Search for the cell housing the specified text and yield its (x, y) center coordinate. 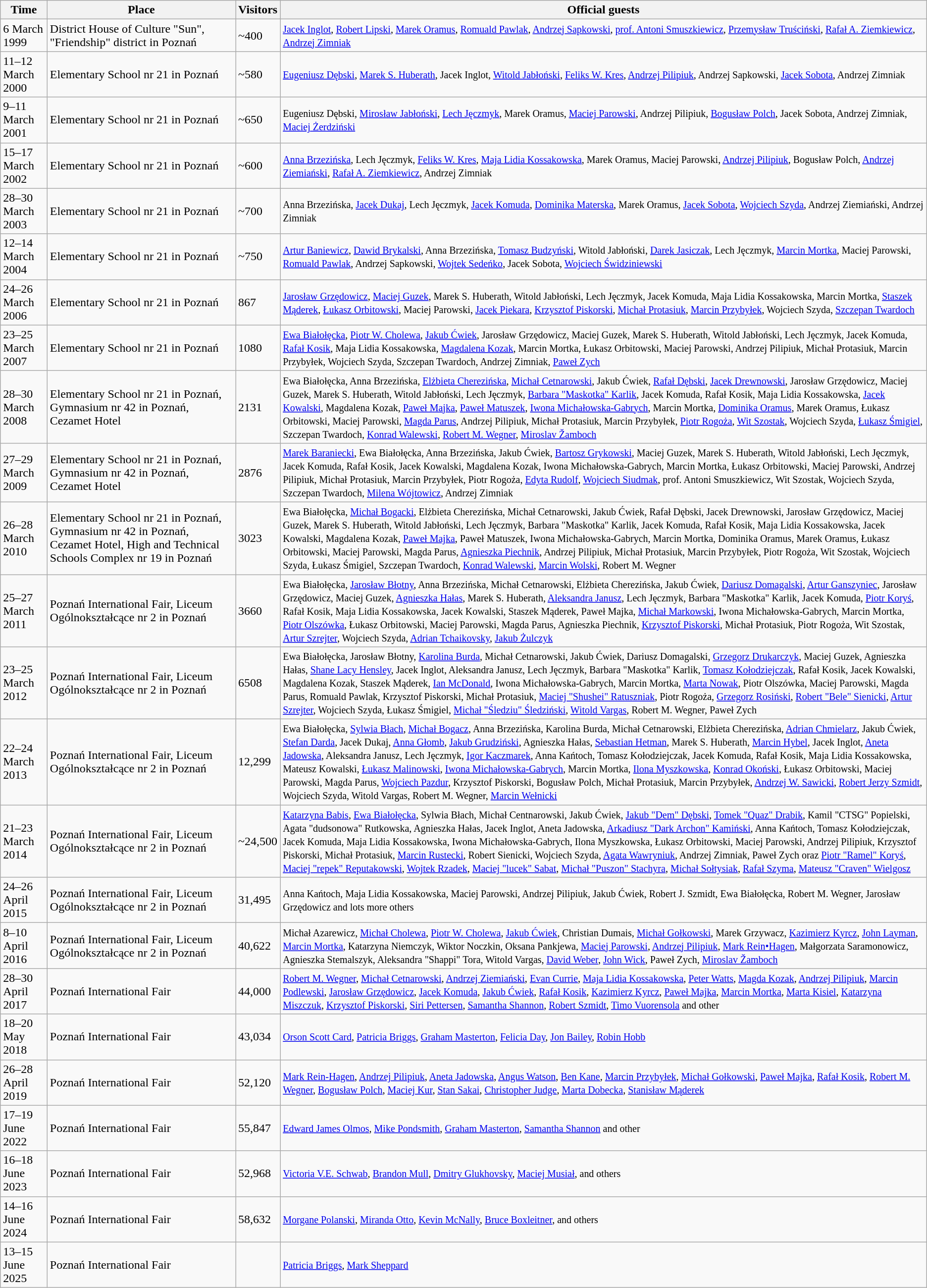
28–30 March 2008 (24, 407)
9–11 March 2001 (24, 120)
District House of Culture "Sun", "Friendship" district in Poznań (141, 36)
13–15 June 2025 (24, 1265)
6508 (258, 683)
43,034 (258, 1037)
12–14 March 2004 (24, 257)
17–19 June 2022 (24, 1128)
2876 (258, 473)
1080 (258, 348)
12,299 (258, 762)
31,495 (258, 900)
Orson Scott Card, Patricia Briggs, Graham Masterton, Felicia Day, Jon Bailey, Robin Hobb (604, 1037)
Visitors (258, 10)
Victoria V.E. Schwab, Brandon Mull, Dmitry Glukhovsky, Maciej Musiał, and others (604, 1174)
~750 (258, 257)
Elementary School nr 21 in Poznań, Gymnasium nr 42 in Poznań, Cezamet Hotel, High and Technical Schools Complex nr 19 in Poznań (141, 538)
3660 (258, 611)
11–12 March 2000 (24, 74)
25–27 March 2011 (24, 611)
Time (24, 10)
867 (258, 302)
~700 (258, 211)
2131 (258, 407)
Official guests (604, 10)
23–25 March 2012 (24, 683)
Patricia Briggs, Mark Sheppard (604, 1265)
6 March 1999 (24, 36)
15–17 March 2002 (24, 165)
24–26 April 2015 (24, 900)
24–26 March 2006 (24, 302)
23–25 March 2007 (24, 348)
8–10 April 2016 (24, 946)
Edward James Olmos, Mike Pondsmith, Graham Masterton, Samantha Shannon and other (604, 1128)
~580 (258, 74)
14–16 June 2024 (24, 1219)
~600 (258, 165)
16–18 June 2023 (24, 1174)
22–24 March 2013 (24, 762)
40,622 (258, 946)
18–20 May 2018 (24, 1037)
26–28 March 2010 (24, 538)
52,968 (258, 1174)
28–30 April 2017 (24, 991)
21–23 March 2014 (24, 841)
~650 (258, 120)
~24,500 (258, 841)
44,000 (258, 991)
26–28 April 2019 (24, 1082)
27–29 March 2009 (24, 473)
~400 (258, 36)
3023 (258, 538)
58,632 (258, 1219)
55,847 (258, 1128)
52,120 (258, 1082)
Morgane Polanski, Miranda Otto, Kevin McNally, Bruce Boxleitner, and others (604, 1219)
Place (141, 10)
28–30 March 2003 (24, 211)
